Identify which cell holds the provided text, then report its [x, y] central coordinate. 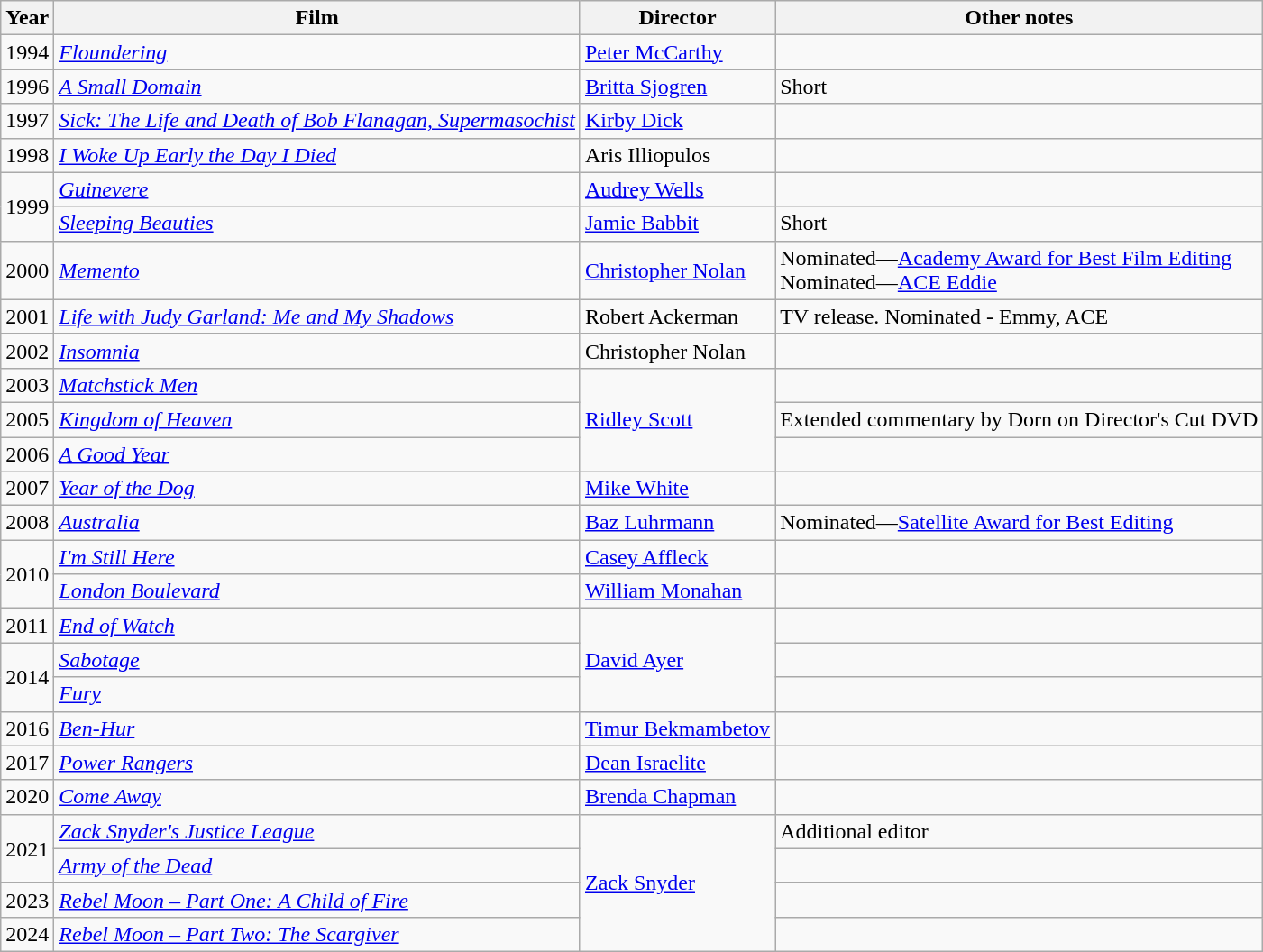
Britta Sjogren [677, 87]
Director [677, 18]
2005 [27, 419]
Rebel Moon – Part One: A Child of Fire [317, 900]
1999 [27, 206]
Rebel Moon – Part Two: The Scargiver [317, 934]
Ridley Scott [677, 419]
I Woke Up Early the Day I Died [317, 155]
Nominated—Academy Award for Best Film EditingNominated—ACE Eddie [1019, 270]
1997 [27, 121]
2014 [27, 677]
Additional editor [1019, 831]
Casey Affleck [677, 557]
Zack Snyder [677, 883]
Kingdom of Heaven [317, 419]
A Small Domain [317, 87]
Power Rangers [317, 763]
2024 [27, 934]
2007 [27, 489]
2002 [27, 351]
Jamie Babbit [677, 224]
Fury [317, 694]
Other notes [1019, 18]
Aris Illiopulos [677, 155]
Ben-Hur [317, 728]
Robert Ackerman [677, 316]
1994 [27, 52]
I'm Still Here [317, 557]
Army of the Dead [317, 865]
2011 [27, 626]
Sick: The Life and Death of Bob Flanagan, Supermasochist [317, 121]
Extended commentary by Dorn on Director's Cut DVD [1019, 419]
Memento [317, 270]
End of Watch [317, 626]
Matchstick Men [317, 385]
2023 [27, 900]
Sleeping Beauties [317, 224]
2003 [27, 385]
Audrey Wells [677, 189]
1998 [27, 155]
2008 [27, 523]
Australia [317, 523]
2010 [27, 574]
Mike White [677, 489]
Kirby Dick [677, 121]
Come Away [317, 797]
Timur Bekmambetov [677, 728]
Floundering [317, 52]
A Good Year [317, 453]
Baz Luhrmann [677, 523]
William Monahan [677, 591]
2000 [27, 270]
Year [27, 18]
Zack Snyder's Justice League [317, 831]
David Ayer [677, 660]
2016 [27, 728]
2006 [27, 453]
Film [317, 18]
TV release. Nominated - Emmy, ACE [1019, 316]
2001 [27, 316]
1996 [27, 87]
Brenda Chapman [677, 797]
Sabotage [317, 660]
2020 [27, 797]
London Boulevard [317, 591]
Dean Israelite [677, 763]
2017 [27, 763]
Year of the Dog [317, 489]
Nominated—Satellite Award for Best Editing [1019, 523]
Insomnia [317, 351]
2021 [27, 848]
Life with Judy Garland: Me and My Shadows [317, 316]
Guinevere [317, 189]
Peter McCarthy [677, 52]
